Detect which cell encompasses the target text, then output its (X, Y) center coordinate. 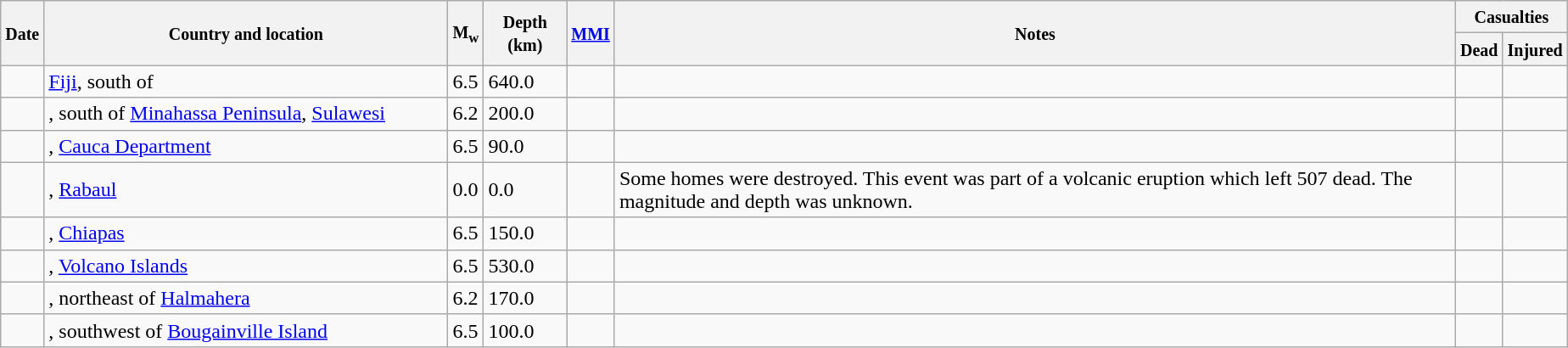
, southwest of Bougainville Island (246, 330)
Dead (1479, 49)
Date (22, 33)
Fiji, south of (246, 81)
, Chiapas (246, 233)
150.0 (525, 233)
Mw (466, 33)
Country and location (246, 33)
Notes (1035, 33)
Injured (1535, 49)
, south of Minahassa Peninsula, Sulawesi (246, 114)
200.0 (525, 114)
Depth (km) (525, 33)
Casualties (1511, 17)
, Cauca Department (246, 146)
170.0 (525, 298)
, Rabaul (246, 190)
530.0 (525, 266)
Some homes were destroyed. This event was part of a volcanic eruption which left 507 dead. The magnitude and depth was unknown. (1035, 190)
, Volcano Islands (246, 266)
100.0 (525, 330)
90.0 (525, 146)
MMI (591, 33)
, northeast of Halmahera (246, 298)
640.0 (525, 81)
